For the text-containing cell, return its midpoint in (x, y) coordinate format. 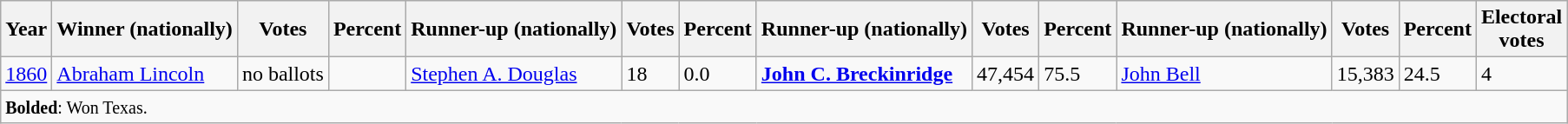
John Bell (1224, 74)
18 (650, 74)
15,383 (1365, 74)
Stephen A. Douglas (514, 74)
75.5 (1078, 74)
Winner (nationally) (145, 29)
John C. Breckinridge (864, 74)
47,454 (1005, 74)
Electoralvotes (1521, 29)
no ballots (283, 74)
1860 (26, 74)
Bolded: Won Texas. (784, 107)
4 (1521, 74)
24.5 (1438, 74)
0.0 (717, 74)
Year (26, 29)
Abraham Lincoln (145, 74)
